Output the [X, Y] coordinate of the center of the cell containing the given text.  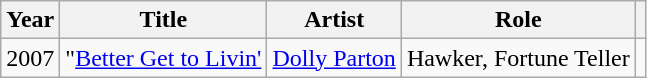
2007 [30, 58]
Artist [334, 20]
"Better Get to Livin' [164, 58]
Title [164, 20]
Hawker, Fortune Teller [518, 58]
Year [30, 20]
Dolly Parton [334, 58]
Role [518, 20]
